Identify which cell holds the provided text, then report its [X, Y] central coordinate. 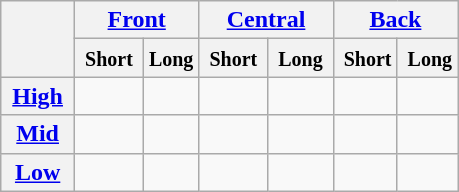
Low [38, 172]
High [38, 96]
Mid [38, 134]
Back [395, 20]
Front [137, 20]
Central [266, 20]
